Capture the cell that displays the provided text and extract its (X, Y) central coordinate. 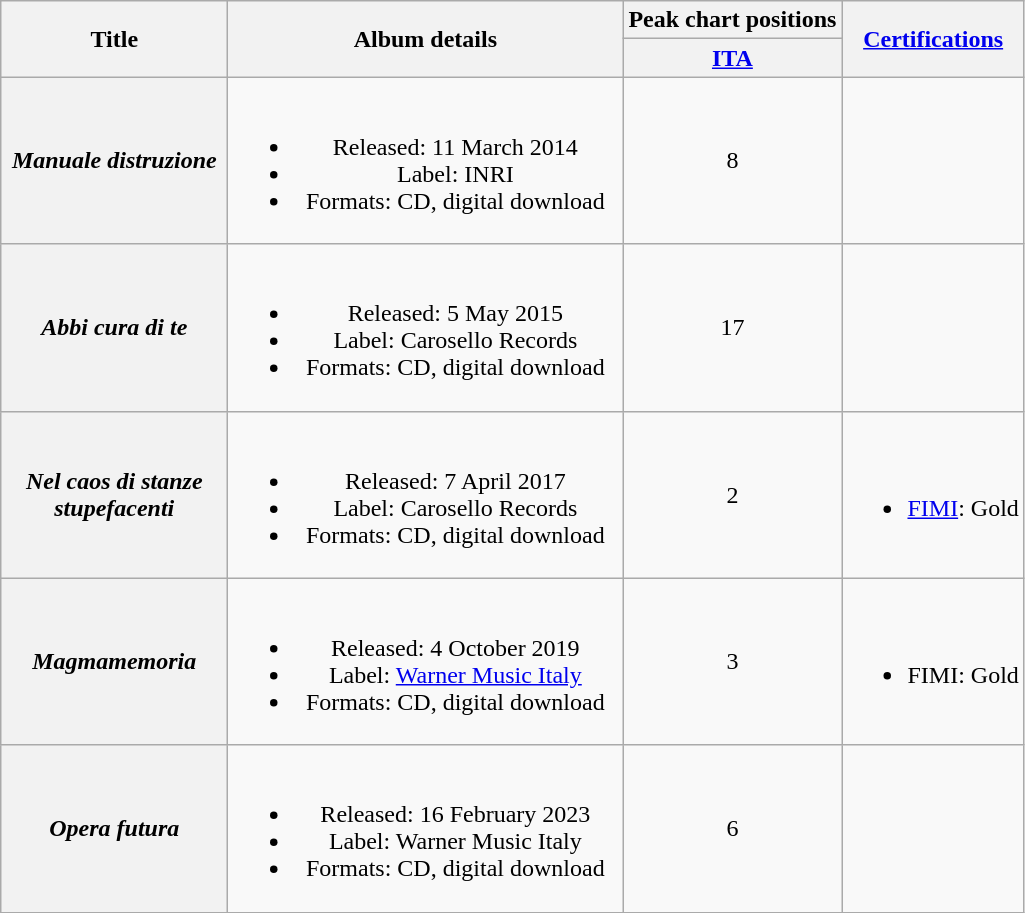
8 (732, 160)
Magmamemoria (114, 662)
Released: 11 March 2014Label: INRIFormats: CD, digital download (426, 160)
Manuale distruzione (114, 160)
Released: 7 April 2017Label: Carosello RecordsFormats: CD, digital download (426, 494)
Certifications (933, 39)
ITA (732, 58)
Abbi cura di te (114, 328)
Opera futura (114, 828)
Album details (426, 39)
Title (114, 39)
Peak chart positions (732, 20)
6 (732, 828)
3 (732, 662)
Released: 5 May 2015Label: Carosello RecordsFormats: CD, digital download (426, 328)
2 (732, 494)
17 (732, 328)
Nel caos di stanze stupefacenti (114, 494)
Released: 4 October 2019Label: Warner Music ItalyFormats: CD, digital download (426, 662)
Released: 16 February 2023Label: Warner Music ItalyFormats: CD, digital download (426, 828)
